Pinpoint the cell where the given text exists, returning its [x, y] midpoint coordinate. 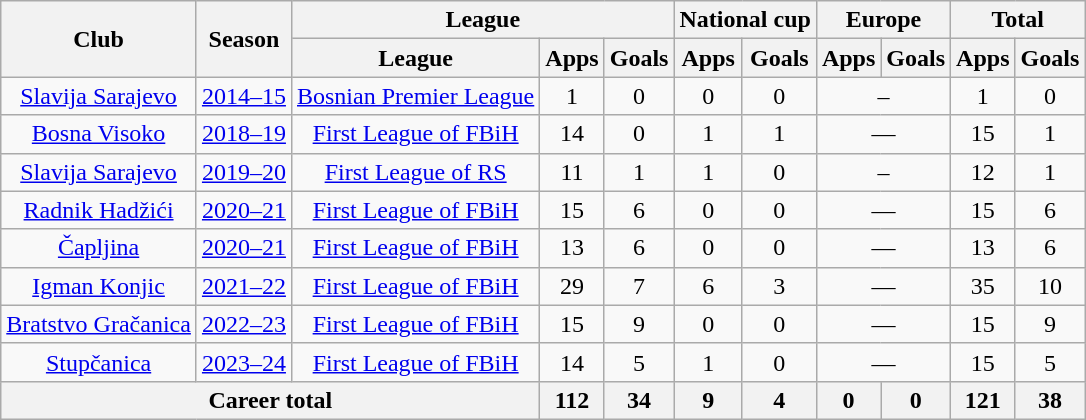
2023–24 [244, 362]
121 [983, 400]
34 [639, 400]
2018–19 [244, 134]
Bosnian Premier League [415, 96]
Stupčanica [99, 362]
11 [572, 172]
2021–22 [244, 286]
112 [572, 400]
38 [1050, 400]
Bratstvo Gračanica [99, 324]
National cup [745, 20]
2022–23 [244, 324]
7 [639, 286]
4 [779, 400]
2019–20 [244, 172]
29 [572, 286]
12 [983, 172]
Club [99, 39]
Career total [270, 400]
Bosna Visoko [99, 134]
3 [779, 286]
Total [1018, 20]
2014–15 [244, 96]
Radnik Hadžići [99, 210]
35 [983, 286]
Europe [883, 20]
First League of RS [415, 172]
Čapljina [99, 248]
10 [1050, 286]
Season [244, 39]
Igman Konjic [99, 286]
